Return [X, Y] of the center of cell containing provided text 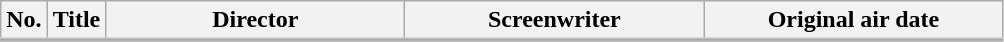
Title [76, 21]
No. [24, 21]
Original air date [854, 21]
Director [256, 21]
Screenwriter [554, 21]
